Return the [X, Y] coordinate for the center point of the cell that contains the specified text.  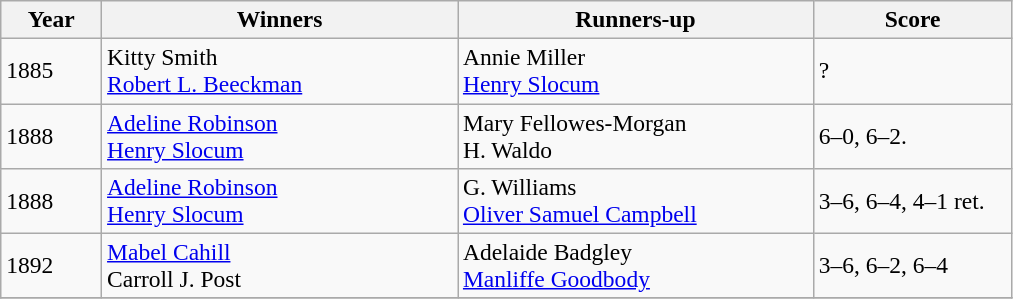
? [912, 70]
Mary Fellowes-Morgan H. Waldo [636, 136]
G. Williams Oliver Samuel Campbell [636, 200]
Kitty Smith Robert L. Beeckman [280, 70]
Annie Miller Henry Slocum [636, 70]
3–6, 6–2, 6–4 [912, 266]
Adelaide Badgley Manliffe Goodbody [636, 266]
Runners-up [636, 19]
1885 [52, 70]
3–6, 6–4, 4–1 ret. [912, 200]
1892 [52, 266]
Mabel Cahill Carroll J. Post [280, 266]
Score [912, 19]
6–0, 6–2. [912, 136]
Winners [280, 19]
Year [52, 19]
